From the cell containing the given text, extract its center point as (x, y) coordinate. 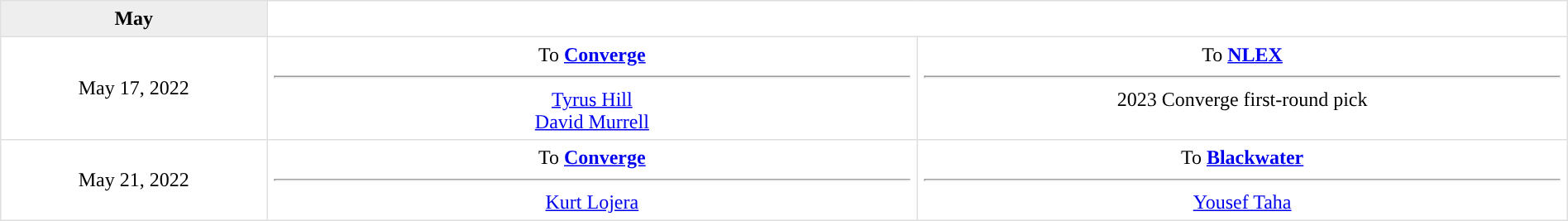
To BlackwaterYousef Taha (1242, 180)
To NLEX2023 Converge first-round pick (1242, 88)
May (134, 19)
To ConvergeKurt Lojera (592, 180)
May 17, 2022 (134, 88)
To ConvergeTyrus HillDavid Murrell (592, 88)
May 21, 2022 (134, 180)
